Pinpoint the cell where the given text exists, returning its [X, Y] midpoint coordinate. 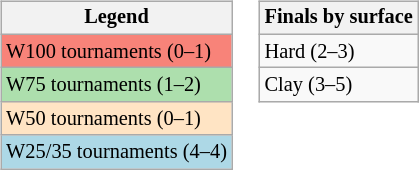
Legend [116, 18]
W100 tournaments (0–1) [116, 51]
W50 tournaments (0–1) [116, 119]
Hard (2–3) [339, 51]
W75 tournaments (1–2) [116, 85]
Finals by surface [339, 18]
W25/35 tournaments (4–4) [116, 152]
Clay (3–5) [339, 85]
